Find where the given text appears and provide that cell's center as (x, y) coordinate. 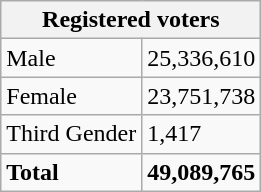
Total (72, 172)
Registered voters (131, 20)
Third Gender (72, 134)
23,751,738 (202, 96)
Female (72, 96)
Male (72, 58)
49,089,765 (202, 172)
1,417 (202, 134)
25,336,610 (202, 58)
